Output the (X, Y) coordinate of the center of the cell containing the given text.  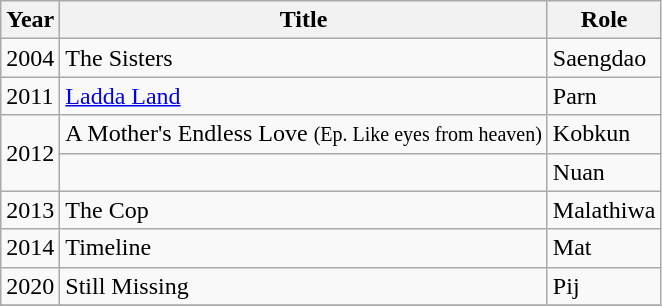
Pij (604, 286)
2020 (30, 286)
Malathiwa (604, 210)
The Cop (304, 210)
Kobkun (604, 134)
Role (604, 20)
2004 (30, 58)
2011 (30, 96)
Mat (604, 248)
2014 (30, 248)
Ladda Land (304, 96)
Saengdao (604, 58)
Year (30, 20)
A Mother's Endless Love (Ep. Like eyes from heaven) (304, 134)
Parn (604, 96)
Timeline (304, 248)
2013 (30, 210)
2012 (30, 153)
The Sisters (304, 58)
Still Missing (304, 286)
Title (304, 20)
Nuan (604, 172)
